From the cell containing the given text, extract its center point as (X, Y) coordinate. 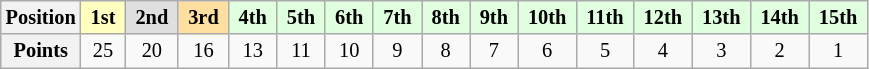
Points (41, 51)
2nd (152, 17)
7th (397, 17)
5 (604, 51)
6 (547, 51)
5th (301, 17)
2 (779, 51)
10th (547, 17)
25 (104, 51)
Position (41, 17)
9 (397, 51)
1 (838, 51)
7 (494, 51)
1st (104, 17)
4 (663, 51)
11 (301, 51)
8 (446, 51)
4th (253, 17)
3 (721, 51)
13 (253, 51)
9th (494, 17)
12th (663, 17)
11th (604, 17)
8th (446, 17)
6th (349, 17)
14th (779, 17)
15th (838, 17)
3rd (203, 17)
13th (721, 17)
16 (203, 51)
20 (152, 51)
10 (349, 51)
